Output the [x, y] coordinate of the center of the cell containing the given text.  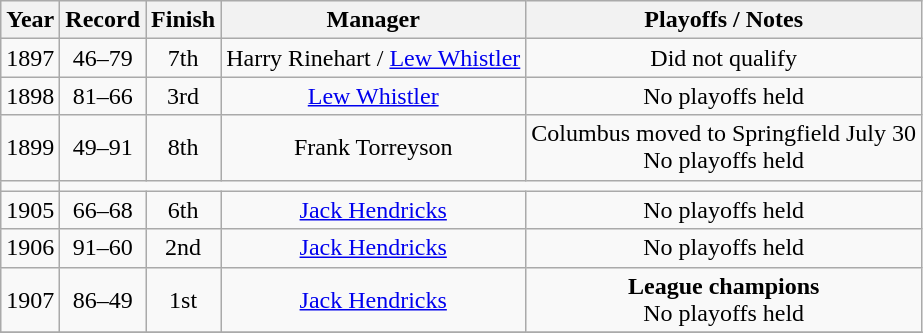
3rd [184, 96]
Playoffs / Notes [724, 20]
6th [184, 210]
Harry Rinehart / Lew Whistler [374, 58]
1906 [30, 248]
Did not qualify [724, 58]
46–79 [103, 58]
91–60 [103, 248]
League championsNo playoffs held [724, 300]
2nd [184, 248]
1905 [30, 210]
1897 [30, 58]
1st [184, 300]
86–49 [103, 300]
1899 [30, 148]
Finish [184, 20]
Record [103, 20]
66–68 [103, 210]
1898 [30, 96]
Year [30, 20]
81–66 [103, 96]
49–91 [103, 148]
Columbus moved to Springfield July 30No playoffs held [724, 148]
8th [184, 148]
Lew Whistler [374, 96]
7th [184, 58]
1907 [30, 300]
Manager [374, 20]
Frank Torreyson [374, 148]
